Output the (x, y) coordinate of the center of the cell containing the given text.  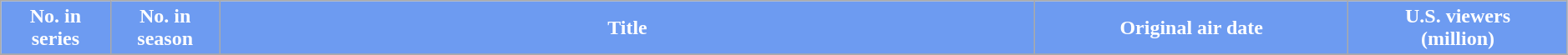
Title (627, 28)
U.S. viewers(million) (1459, 28)
Original air date (1191, 28)
No. inseries (55, 28)
No. inseason (165, 28)
